Scan for the cell matching the given text and deliver its [X, Y] coordinate at center. 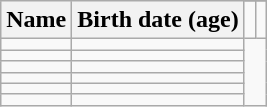
Name [36, 20]
Birth date (age) [158, 20]
